Scan for the cell matching the given text and deliver its (x, y) coordinate at center. 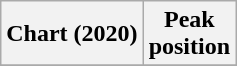
Chart (2020) (72, 34)
Peakposition (189, 34)
